Provide the [x, y] coordinate of the cell's center where the given text is located.  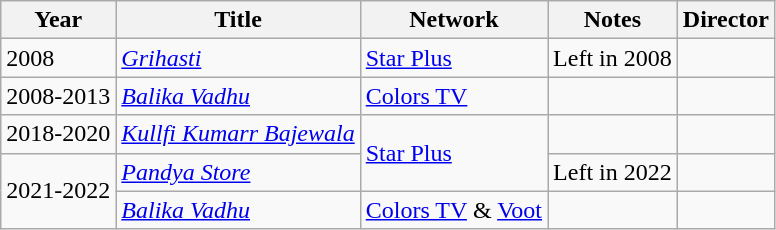
2021-2022 [58, 191]
Network [454, 20]
2018-2020 [58, 134]
Notes [613, 20]
2008 [58, 58]
Director [726, 20]
Colors TV [454, 96]
2008-2013 [58, 96]
Grihasti [238, 58]
Left in 2022 [613, 172]
Colors TV & Voot [454, 210]
Pandya Store [238, 172]
Kullfi Kumarr Bajewala [238, 134]
Left in 2008 [613, 58]
Year [58, 20]
Title [238, 20]
